Provide the (X, Y) coordinate of the cell's center where the given text is located.  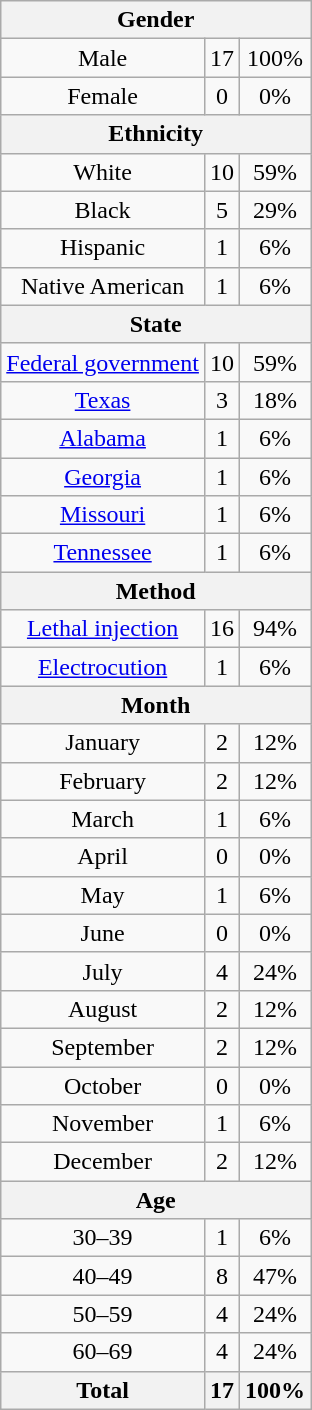
March (103, 819)
5 (222, 210)
November (103, 1124)
December (103, 1162)
September (103, 1047)
Native American (103, 286)
Male (103, 58)
50–59 (103, 1314)
Hispanic (103, 248)
94% (274, 629)
3 (222, 400)
Ethnicity (156, 134)
Electrocution (103, 667)
8 (222, 1276)
Method (156, 591)
Total (103, 1390)
Age (156, 1200)
Alabama (103, 438)
October (103, 1085)
16 (222, 629)
State (156, 324)
Black (103, 210)
January (103, 743)
Gender (156, 20)
Lethal injection (103, 629)
40–49 (103, 1276)
Georgia (103, 477)
February (103, 781)
April (103, 857)
47% (274, 1276)
60–69 (103, 1352)
White (103, 172)
May (103, 895)
August (103, 1009)
30–39 (103, 1238)
18% (274, 400)
July (103, 971)
Missouri (103, 515)
Texas (103, 400)
June (103, 933)
Female (103, 96)
29% (274, 210)
Tennessee (103, 553)
Month (156, 705)
Federal government (103, 362)
